Provide the (X, Y) coordinate of the cell's center where the given text is located.  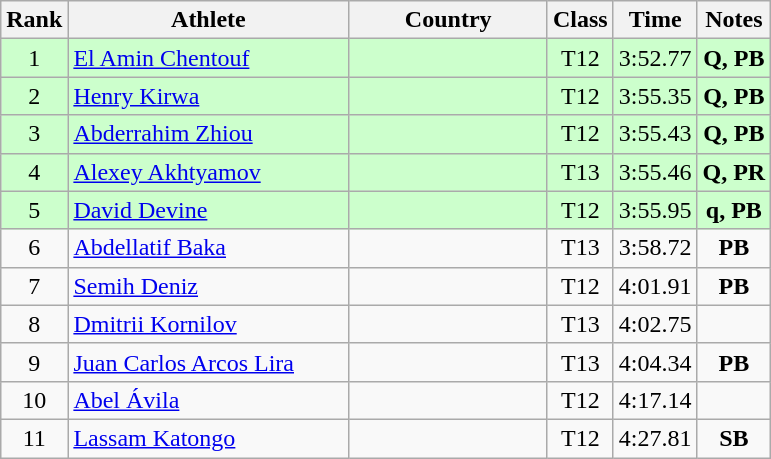
4 (34, 172)
Lassam Katongo (208, 438)
3:58.72 (655, 248)
Time (655, 20)
3:55.35 (655, 96)
3:55.43 (655, 134)
Alexey Akhtyamov (208, 172)
Country (448, 20)
4:04.34 (655, 362)
SB (734, 438)
El Amin Chentouf (208, 58)
3:52.77 (655, 58)
3:55.95 (655, 210)
4:17.14 (655, 400)
11 (34, 438)
2 (34, 96)
Abderrahim Zhiou (208, 134)
4:27.81 (655, 438)
7 (34, 286)
Abel Ávila (208, 400)
Dmitrii Kornilov (208, 324)
4:02.75 (655, 324)
David Devine (208, 210)
1 (34, 58)
Henry Kirwa (208, 96)
Juan Carlos Arcos Lira (208, 362)
10 (34, 400)
Q, PR (734, 172)
Abdellatif Baka (208, 248)
8 (34, 324)
Semih Deniz (208, 286)
Rank (34, 20)
5 (34, 210)
Athlete (208, 20)
3:55.46 (655, 172)
Class (580, 20)
6 (34, 248)
9 (34, 362)
Notes (734, 20)
q, PB (734, 210)
4:01.91 (655, 286)
3 (34, 134)
